Search for the cell housing the specified text and yield its (x, y) center coordinate. 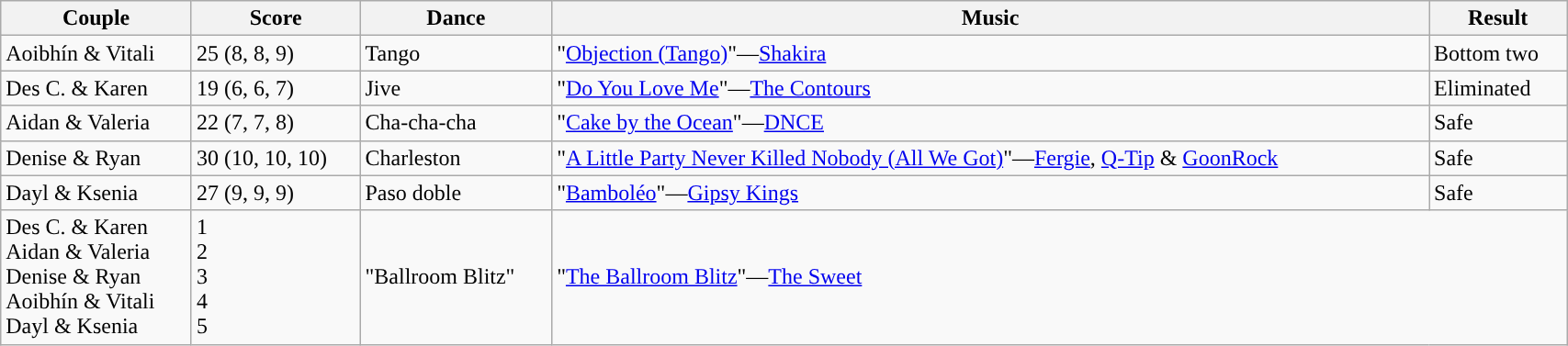
Couple (96, 18)
Charleston (456, 158)
"The Ballroom Blitz"—The Sweet (1060, 277)
Dayl & Ksenia (96, 193)
Des C. & KarenAidan & ValeriaDenise & RyanAoibhín & VitaliDayl & Ksenia (96, 277)
Des C. & Karen (96, 88)
Paso doble (456, 193)
Music (990, 18)
12345 (276, 277)
27 (9, 9, 9) (276, 193)
Denise & Ryan (96, 158)
Aoibhín & Vitali (96, 53)
Result (1498, 18)
30 (10, 10, 10) (276, 158)
Dance (456, 18)
25 (8, 8, 9) (276, 53)
22 (7, 7, 8) (276, 123)
"Do You Love Me"—The Contours (990, 88)
Tango (456, 53)
"Ballroom Blitz" (456, 277)
Aidan & Valeria (96, 123)
Cha-cha-cha (456, 123)
Bottom two (1498, 53)
19 (6, 6, 7) (276, 88)
"Bamboléo"—Gipsy Kings (990, 193)
"A Little Party Never Killed Nobody (All We Got)"—Fergie, Q-Tip & GoonRock (990, 158)
Jive (456, 88)
"Objection (Tango)"—Shakira (990, 53)
Eliminated (1498, 88)
"Cake by the Ocean"—DNCE (990, 123)
Score (276, 18)
